Capture the cell that displays the provided text and extract its [X, Y] central coordinate. 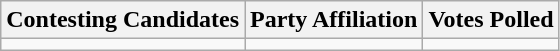
Party Affiliation [334, 20]
Votes Polled [491, 20]
Contesting Candidates [123, 20]
